For the text-containing cell, return its midpoint in [x, y] coordinate format. 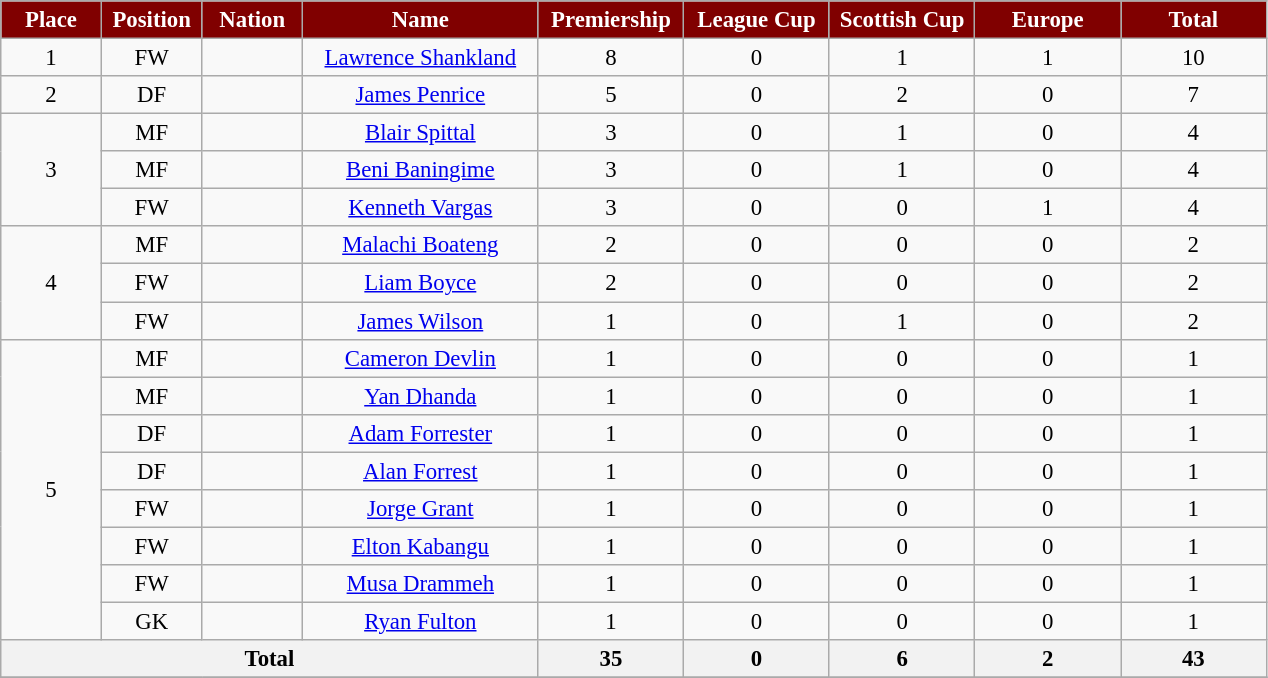
League Cup [757, 20]
Position [152, 20]
Jorge Grant [421, 509]
35 [611, 659]
Musa Drammeh [421, 584]
Name [421, 20]
10 [1193, 58]
GK [152, 621]
James Penrice [421, 95]
Ryan Fulton [421, 621]
8 [611, 58]
6 [902, 659]
Nation [252, 20]
James Wilson [421, 321]
Malachi Boateng [421, 245]
Cameron Devlin [421, 358]
7 [1193, 95]
Europe [1048, 20]
Place [52, 20]
Beni Baningime [421, 170]
43 [1193, 659]
Alan Forrest [421, 471]
Lawrence Shankland [421, 58]
Scottish Cup [902, 20]
Liam Boyce [421, 283]
Adam Forrester [421, 433]
Yan Dhanda [421, 396]
Premiership [611, 20]
Kenneth Vargas [421, 208]
Blair Spittal [421, 133]
Elton Kabangu [421, 546]
